Pinpoint the cell where the given text exists, returning its (X, Y) midpoint coordinate. 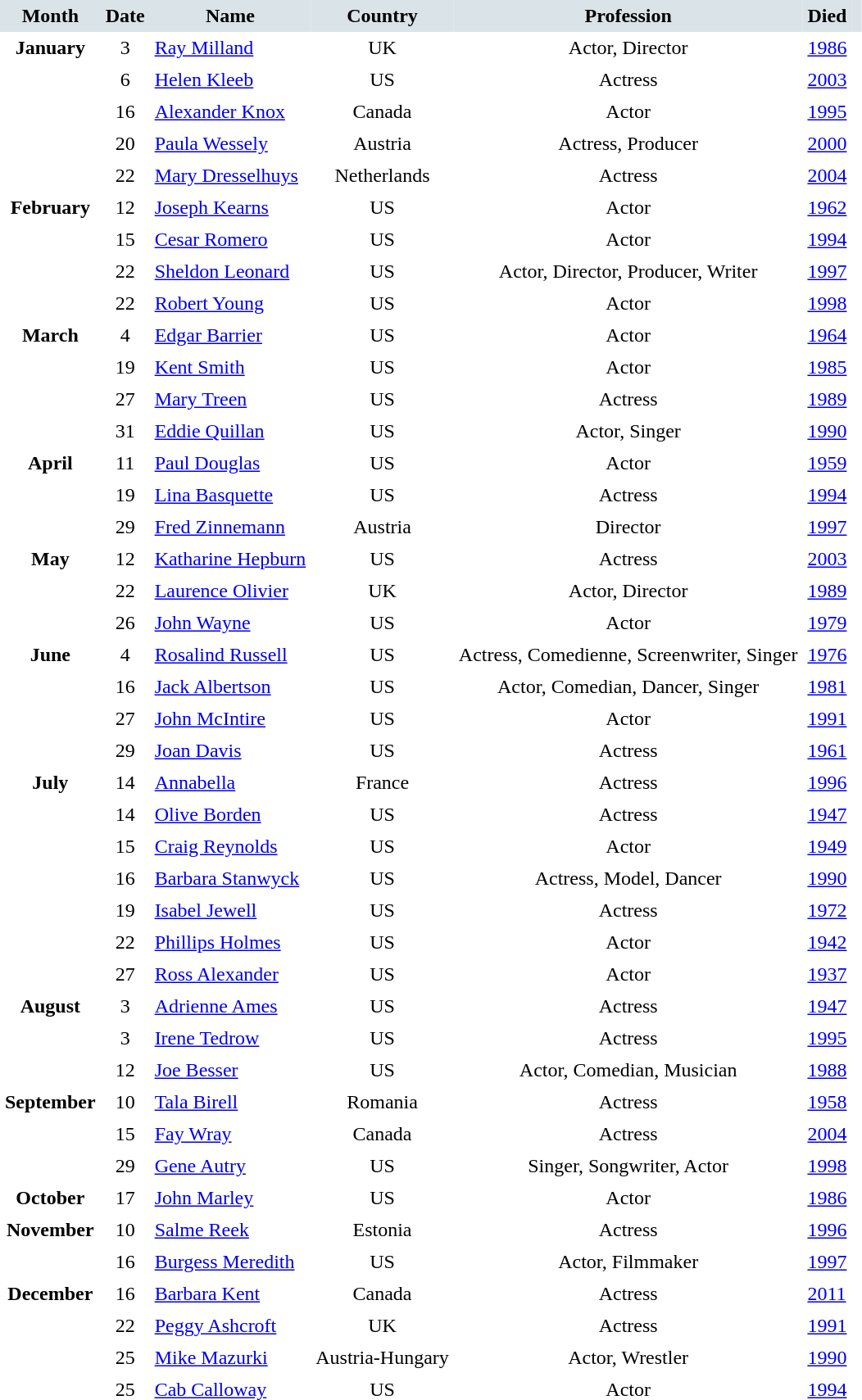
Mike Mazurki (231, 1358)
Director (628, 528)
February (51, 256)
Netherlands (382, 175)
Katharine Hepburn (231, 559)
Actress, Producer (628, 144)
Actor, Comedian, Musician (628, 1070)
Olive Borden (231, 814)
John Wayne (231, 623)
Irene Tedrow (231, 1039)
1942 (827, 942)
Craig Reynolds (231, 847)
1972 (827, 911)
John Marley (231, 1198)
Mary Treen (231, 400)
6 (125, 80)
17 (125, 1198)
Profession (628, 16)
Ross Alexander (231, 975)
Paula Wessely (231, 144)
Eddie Quillan (231, 431)
Estonia (382, 1230)
Mary Dresselhuys (231, 175)
31 (125, 431)
Annabella (231, 783)
1937 (827, 975)
1988 (827, 1070)
Paul Douglas (231, 464)
Sheldon Leonard (231, 272)
1981 (827, 686)
Lina Basquette (231, 495)
1949 (827, 847)
Month (51, 16)
1976 (827, 655)
2011 (827, 1294)
Peggy Ashcroft (231, 1325)
Edgar Barrier (231, 336)
Alexander Knox (231, 111)
Romania (382, 1103)
11 (125, 464)
Phillips Holmes (231, 942)
1958 (827, 1103)
1979 (827, 623)
Actor, Filmmaker (628, 1262)
Joseph Kearns (231, 208)
2000 (827, 144)
Isabel Jewell (231, 911)
November (51, 1246)
Actress, Model, Dancer (628, 878)
1985 (827, 367)
August (51, 1039)
Gene Autry (231, 1167)
July (51, 878)
Barbara Stanwyck (231, 878)
Tala Birell (231, 1103)
Actor, Wrestler (628, 1358)
Adrienne Ames (231, 1006)
Date (125, 16)
Laurence Olivier (231, 591)
Helen Kleeb (231, 80)
Actor, Comedian, Dancer, Singer (628, 686)
Fred Zinnemann (231, 528)
France (382, 783)
John McIntire (231, 719)
26 (125, 623)
June (51, 703)
20 (125, 144)
Actor, Singer (628, 431)
Ray Milland (231, 48)
Kent Smith (231, 367)
April (51, 495)
January (51, 111)
Cesar Romero (231, 239)
March (51, 383)
Rosalind Russell (231, 655)
Actress, Comedienne, Screenwriter, Singer (628, 655)
Actor, Director, Producer, Writer (628, 272)
1959 (827, 464)
Robert Young (231, 303)
Singer, Songwriter, Actor (628, 1167)
Jack Albertson (231, 686)
October (51, 1198)
Joe Besser (231, 1070)
1961 (827, 750)
Burgess Meredith (231, 1262)
May (51, 591)
Died (827, 16)
1964 (827, 336)
September (51, 1134)
Salme Reek (231, 1230)
Austria-Hungary (382, 1358)
Barbara Kent (231, 1294)
Joan Davis (231, 750)
1962 (827, 208)
Name (231, 16)
Fay Wray (231, 1134)
25 (125, 1358)
Country (382, 16)
